Provide the (X, Y) coordinate of the cell's center where the given text is located.  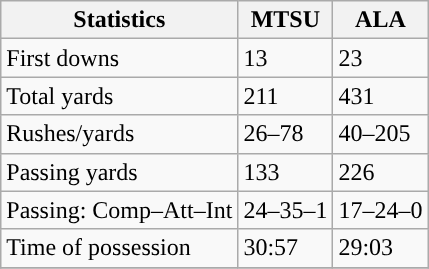
First downs (120, 58)
40–205 (380, 134)
Passing yards (120, 172)
ALA (380, 20)
23 (380, 58)
13 (286, 58)
29:03 (380, 248)
24–35–1 (286, 210)
431 (380, 96)
Time of possession (120, 248)
Total yards (120, 96)
211 (286, 96)
Passing: Comp–Att–Int (120, 210)
26–78 (286, 134)
30:57 (286, 248)
226 (380, 172)
133 (286, 172)
Rushes/yards (120, 134)
17–24–0 (380, 210)
Statistics (120, 20)
MTSU (286, 20)
